Detect which cell encompasses the target text, then output its [X, Y] center coordinate. 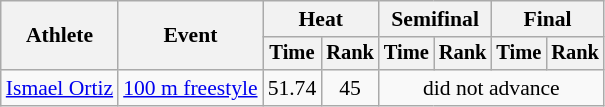
Event [190, 36]
did not advance [492, 88]
51.74 [292, 88]
100 m freestyle [190, 88]
Final [547, 19]
Heat [321, 19]
Ismael Ortiz [60, 88]
Semifinal [435, 19]
45 [350, 88]
Athlete [60, 36]
